Identify which cell holds the provided text, then report its [X, Y] central coordinate. 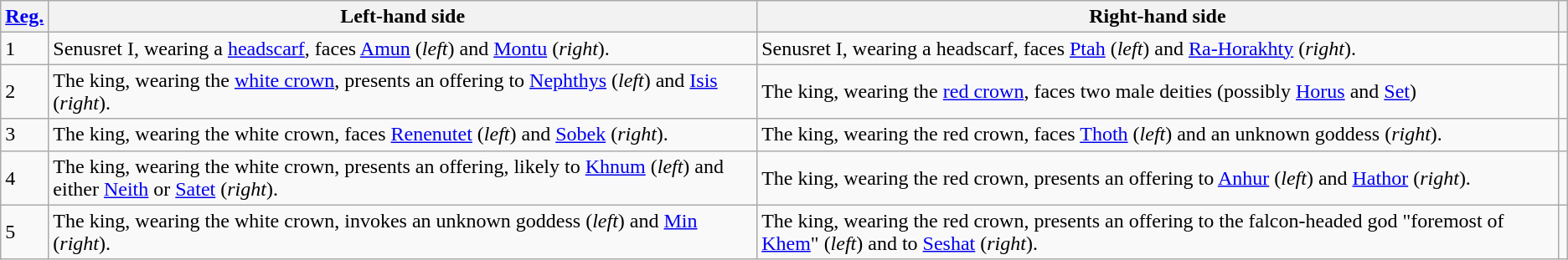
Senusret I, wearing a headscarf, faces Ptah (left) and Ra-Horakhty (right). [1158, 48]
The king, wearing the red crown, presents an offering to Anhur (left) and Hathor (right). [1158, 177]
4 [25, 177]
The king, wearing the white crown, presents an offering, likely to Khnum (left) and either Neith or Satet (right). [403, 177]
Reg. [25, 17]
Right-hand side [1158, 17]
The king, wearing the white crown, presents an offering to Nephthys (left) and Isis (right). [403, 92]
5 [25, 232]
The king, wearing the white crown, invokes an unknown goddess (left) and Min (right). [403, 232]
The king, wearing the red crown, presents an offering to the falcon-headed god "foremost of Khem" (left) and to Seshat (right). [1158, 232]
Left-hand side [403, 17]
Senusret I, wearing a headscarf, faces Amun (left) and Montu (right). [403, 48]
3 [25, 135]
The king, wearing the red crown, faces Thoth (left) and an unknown goddess (right). [1158, 135]
The king, wearing the white crown, faces Renenutet (left) and Sobek (right). [403, 135]
The king, wearing the red crown, faces two male deities (possibly Horus and Set) [1158, 92]
2 [25, 92]
1 [25, 48]
